Determine the (X, Y) coordinate at the center of the cell enclosing the given text.  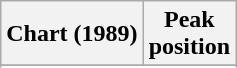
Peak position (189, 34)
Chart (1989) (72, 34)
